Locate the cell with the specified text and output its (x, y) center coordinate. 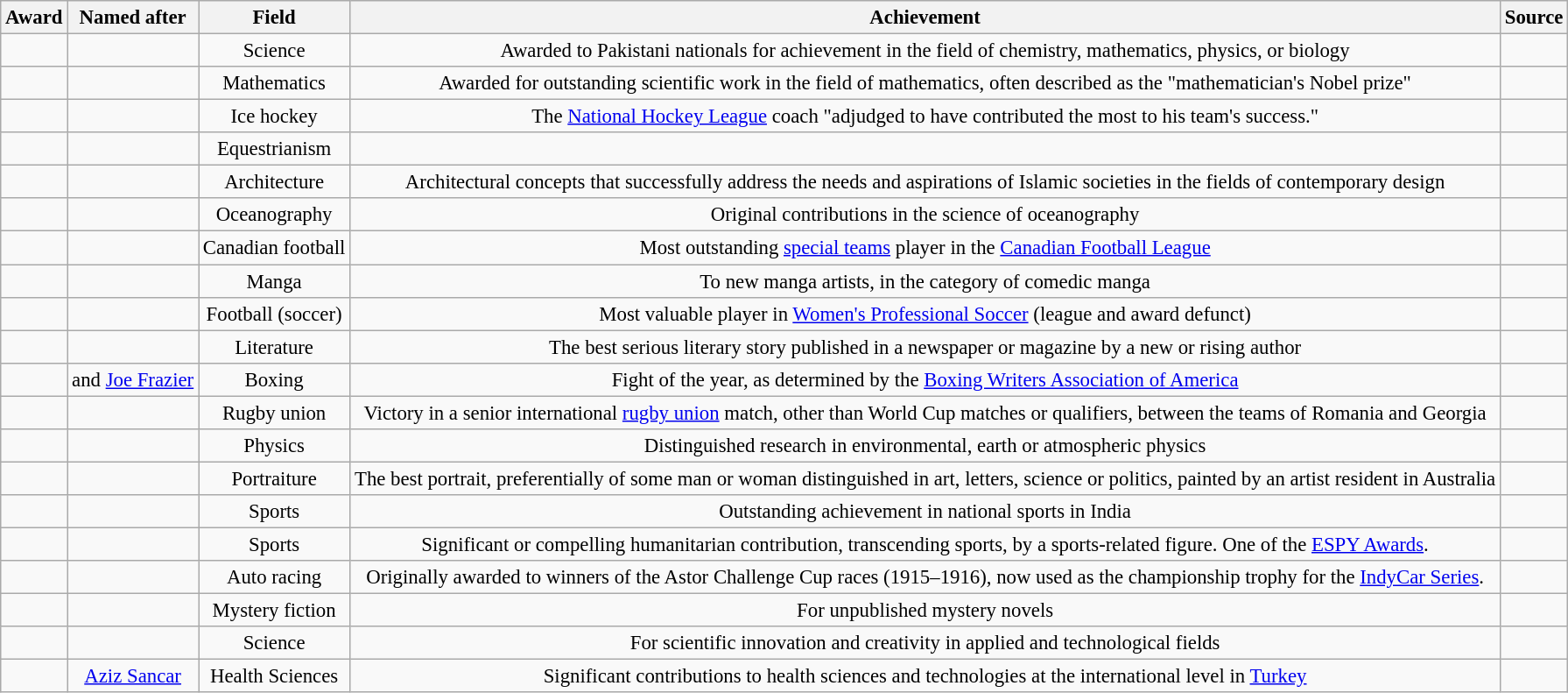
To new manga artists, in the category of comedic manga (925, 281)
Architectural concepts that successfully address the needs and aspirations of Islamic societies in the fields of contemporary design (925, 182)
Aziz Sancar (133, 676)
Health Sciences (273, 676)
Canadian football (273, 248)
Mathematics (273, 83)
For scientific innovation and creativity in applied and technological fields (925, 643)
Significant contributions to health sciences and technologies at the international level in Turkey (925, 676)
Manga (273, 281)
Oceanography (273, 215)
For unpublished mystery novels (925, 611)
Portraiture (273, 478)
Significant or compelling humanitarian contribution, transcending sports, by a sports-related figure. One of the ESPY Awards. (925, 544)
The best portrait, preferentially of some man or woman distinguished in art, letters, science or politics, painted by an artist resident in Australia (925, 478)
Football (soccer) (273, 314)
Architecture (273, 182)
Literature (273, 347)
Auto racing (273, 577)
Source (1534, 18)
Fight of the year, as determined by the Boxing Writers Association of America (925, 379)
Original contributions in the science of oceanography (925, 215)
Originally awarded to winners of the Astor Challenge Cup races (1915–1916), now used as the championship trophy for the IndyCar Series. (925, 577)
Equestrianism (273, 149)
Award (34, 18)
Rugby union (273, 413)
The National Hockey League coach "adjudged to have contributed the most to his team's success." (925, 117)
Most outstanding special teams player in the Canadian Football League (925, 248)
Physics (273, 446)
Distinguished research in environmental, earth or atmospheric physics (925, 446)
Mystery fiction (273, 611)
Boxing (273, 379)
Named after (133, 18)
and Joe Frazier (133, 379)
Achievement (925, 18)
The best serious literary story published in a newspaper or magazine by a new or rising author (925, 347)
Ice hockey (273, 117)
Field (273, 18)
Outstanding achievement in national sports in India (925, 512)
Most valuable player in Women's Professional Soccer (league and award defunct) (925, 314)
Awarded to Pakistani nationals for achievement in the field of chemistry, mathematics, physics, or biology (925, 51)
Awarded for outstanding scientific work in the field of mathematics, often described as the "mathematician's Nobel prize" (925, 83)
Victory in a senior international rugby union match, other than World Cup matches or qualifiers, between the teams of Romania and Georgia (925, 413)
